Extract the [X, Y] coordinate from the center of the cell holding the provided text.  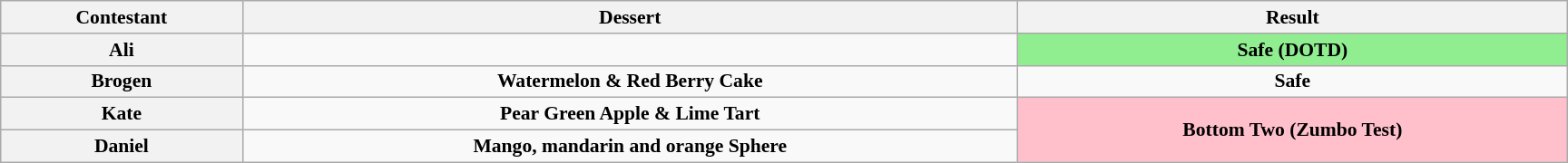
Watermelon & Red Berry Cake [630, 81]
Mango, mandarin and orange Sphere [630, 147]
Result [1292, 17]
Safe (DOTD) [1292, 50]
Ali [122, 50]
Pear Green Apple & Lime Tart [630, 114]
Bottom Two (Zumbo Test) [1292, 130]
Brogen [122, 81]
Dessert [630, 17]
Kate [122, 114]
Contestant [122, 17]
Daniel [122, 147]
Safe [1292, 81]
